Scan for the cell matching the given text and deliver its (x, y) coordinate at center. 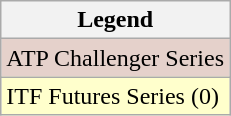
Legend (116, 20)
ITF Futures Series (0) (116, 96)
ATP Challenger Series (116, 58)
